Detect which cell encompasses the target text, then output its [x, y] center coordinate. 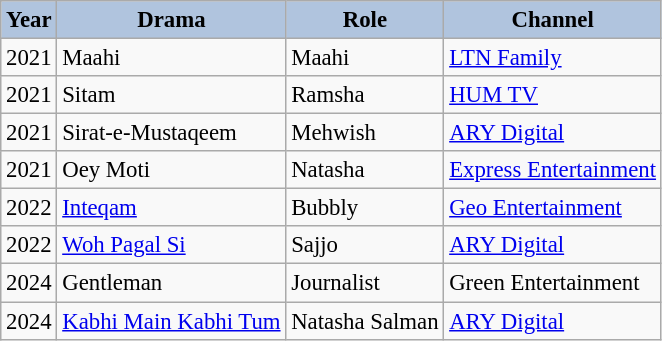
Journalist [365, 283]
Bubbly [365, 208]
Gentleman [172, 283]
Mehwish [365, 133]
Geo Entertainment [552, 208]
Sirat-e-Mustaqeem [172, 133]
LTN Family [552, 58]
Express Entertainment [552, 170]
Kabhi Main Kabhi Tum [172, 321]
Role [365, 20]
Natasha [365, 170]
Oey Moti [172, 170]
Drama [172, 20]
Inteqam [172, 208]
Woh Pagal Si [172, 245]
Green Entertainment [552, 283]
HUM TV [552, 95]
Ramsha [365, 95]
Sajjo [365, 245]
Year [29, 20]
Channel [552, 20]
Natasha Salman [365, 321]
Sitam [172, 95]
